Identify which cell holds the provided text, then report its [x, y] central coordinate. 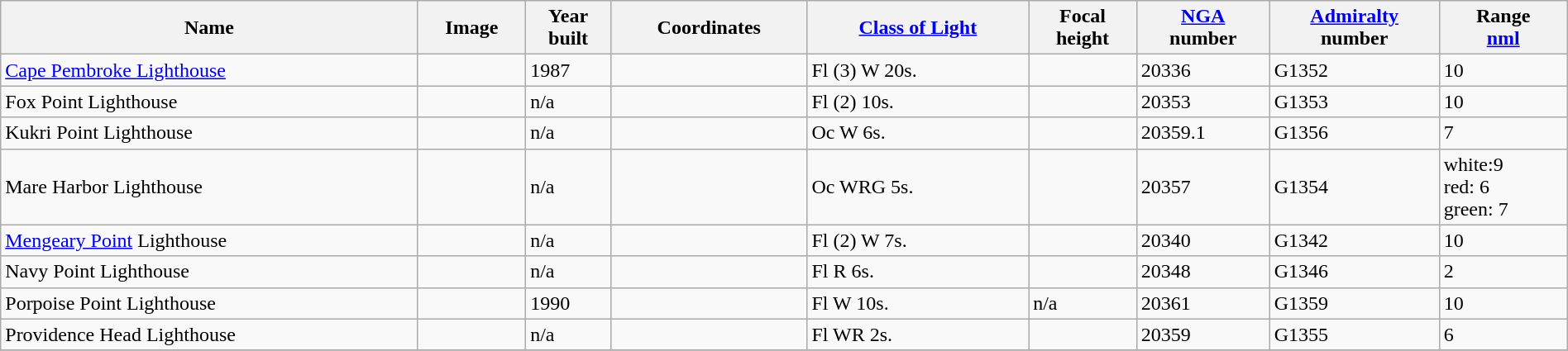
white:9red: 6green: 7 [1503, 187]
Fl (2) 10s. [918, 102]
Focalheight [1083, 28]
Coordinates [710, 28]
G1342 [1355, 240]
G1359 [1355, 303]
Porpoise Point Lighthouse [209, 303]
Rangenml [1503, 28]
Cape Pembroke Lighthouse [209, 70]
20357 [1202, 187]
Fl WR 2s. [918, 334]
G1346 [1355, 272]
Fl (2) W 7s. [918, 240]
1990 [569, 303]
Navy Point Lighthouse [209, 272]
20348 [1202, 272]
20359.1 [1202, 133]
G1356 [1355, 133]
Fl R 6s. [918, 272]
Mare Harbor Lighthouse [209, 187]
Oc WRG 5s. [918, 187]
Admiraltynumber [1355, 28]
Kukri Point Lighthouse [209, 133]
Providence Head Lighthouse [209, 334]
20361 [1202, 303]
Oc W 6s. [918, 133]
Fl (3) W 20s. [918, 70]
Mengeary Point Lighthouse [209, 240]
NGAnumber [1202, 28]
Name [209, 28]
G1353 [1355, 102]
20336 [1202, 70]
6 [1503, 334]
G1354 [1355, 187]
20359 [1202, 334]
G1355 [1355, 334]
20353 [1202, 102]
7 [1503, 133]
2 [1503, 272]
G1352 [1355, 70]
1987 [569, 70]
Class of Light [918, 28]
Fox Point Lighthouse [209, 102]
20340 [1202, 240]
Fl W 10s. [918, 303]
Yearbuilt [569, 28]
Image [471, 28]
